Return [X, Y] of the center of cell containing provided text 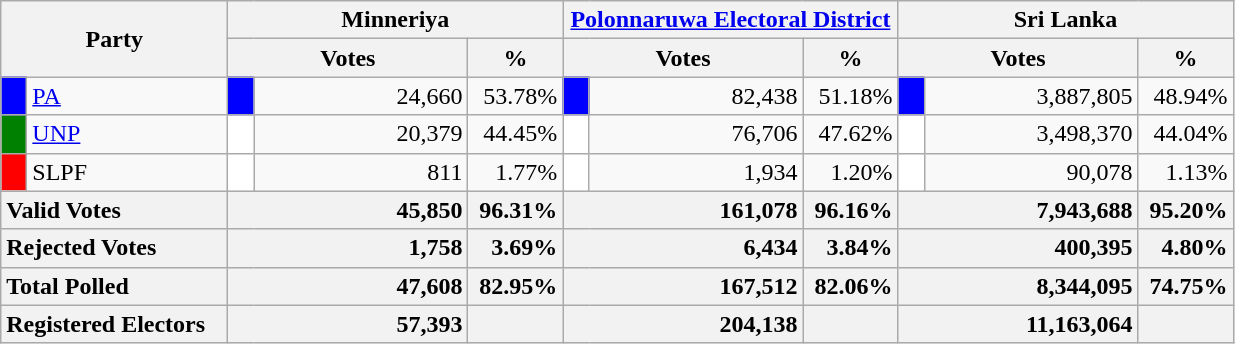
44.04% [1186, 134]
Rejected Votes [114, 248]
UNP [128, 134]
53.78% [516, 96]
Total Polled [114, 286]
4.80% [1186, 248]
76,706 [696, 134]
48.94% [1186, 96]
47.62% [850, 134]
74.75% [1186, 286]
1.77% [516, 172]
167,512 [683, 286]
6,434 [683, 248]
Polonnaruwa Electoral District [730, 20]
1.20% [850, 172]
7,943,688 [1018, 210]
Registered Electors [114, 324]
44.45% [516, 134]
90,078 [1031, 172]
Sri Lanka [1066, 20]
82.06% [850, 286]
3.84% [850, 248]
24,660 [361, 96]
96.16% [850, 210]
811 [361, 172]
204,138 [683, 324]
96.31% [516, 210]
3,887,805 [1031, 96]
PA [128, 96]
20,379 [361, 134]
1.13% [1186, 172]
3.69% [516, 248]
95.20% [1186, 210]
57,393 [348, 324]
1,934 [696, 172]
1,758 [348, 248]
11,163,064 [1018, 324]
SLPF [128, 172]
47,608 [348, 286]
Valid Votes [114, 210]
45,850 [348, 210]
82,438 [696, 96]
3,498,370 [1031, 134]
161,078 [683, 210]
82.95% [516, 286]
Minneriya [396, 20]
Party [114, 39]
400,395 [1018, 248]
51.18% [850, 96]
8,344,095 [1018, 286]
